Detect which cell encompasses the target text, then output its [x, y] center coordinate. 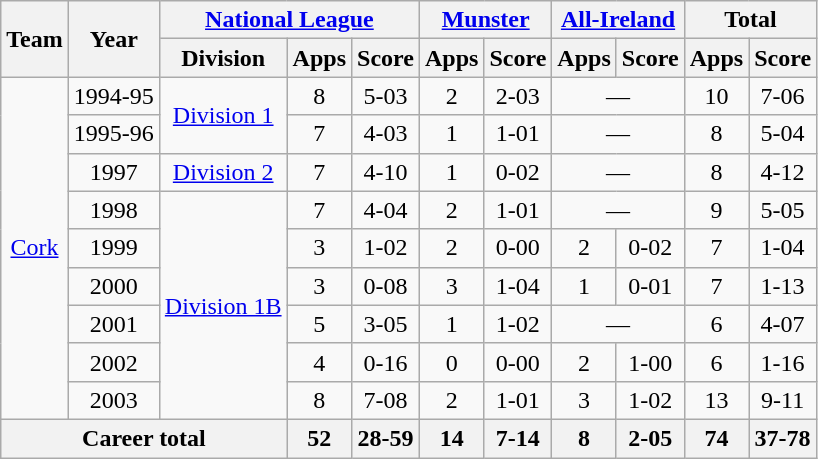
Division [223, 58]
Division 1B [223, 305]
0 [451, 362]
2-05 [650, 438]
1994-95 [114, 96]
28-59 [386, 438]
3-05 [386, 324]
4-10 [386, 172]
10 [716, 96]
4-12 [783, 172]
0-01 [650, 286]
2003 [114, 400]
Year [114, 39]
1-13 [783, 286]
Division 2 [223, 172]
7-08 [386, 400]
4-03 [386, 134]
1997 [114, 172]
4 [319, 362]
Team [35, 39]
5-04 [783, 134]
1-16 [783, 362]
1-00 [650, 362]
5 [319, 324]
5-03 [386, 96]
All-Ireland [618, 20]
1998 [114, 210]
7-06 [783, 96]
13 [716, 400]
2000 [114, 286]
9 [716, 210]
0-08 [386, 286]
Cork [35, 248]
2-03 [518, 96]
National League [289, 20]
2001 [114, 324]
1999 [114, 248]
4-07 [783, 324]
Munster [485, 20]
37-78 [783, 438]
0-16 [386, 362]
9-11 [783, 400]
1995-96 [114, 134]
74 [716, 438]
14 [451, 438]
Division 1 [223, 115]
Career total [144, 438]
2002 [114, 362]
52 [319, 438]
Total [750, 20]
7-14 [518, 438]
5-05 [783, 210]
4-04 [386, 210]
